Return the [X, Y] coordinate for the center point of the cell that contains the specified text.  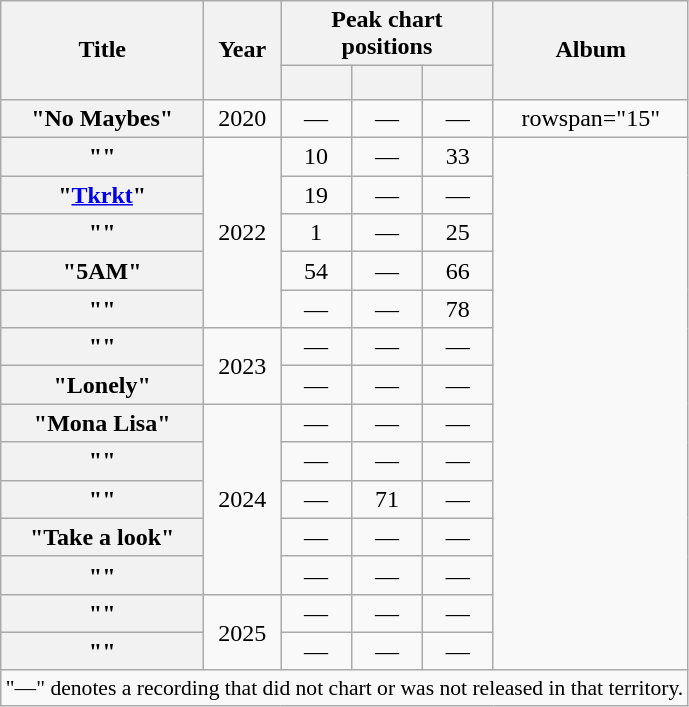
19 [316, 195]
10 [316, 157]
2020 [242, 118]
"No Maybes" [102, 118]
25 [458, 233]
2025 [242, 632]
rowspan="15" [590, 118]
Album [590, 50]
78 [458, 309]
Year [242, 50]
Peak chart positions [388, 34]
"5AM" [102, 271]
2022 [242, 233]
1 [316, 233]
54 [316, 271]
"Lonely" [102, 385]
66 [458, 271]
"—" denotes a recording that did not chart or was not released in that territory. [345, 688]
2024 [242, 499]
"Take a look" [102, 537]
Title [102, 50]
71 [388, 499]
"Mona Lisa" [102, 423]
33 [458, 157]
2023 [242, 366]
"Tkrkt" [102, 195]
